Return [X, Y] of the center of cell containing provided text 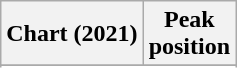
Chart (2021) [72, 34]
Peakposition [189, 34]
